For the text-containing cell, return its midpoint in [x, y] coordinate format. 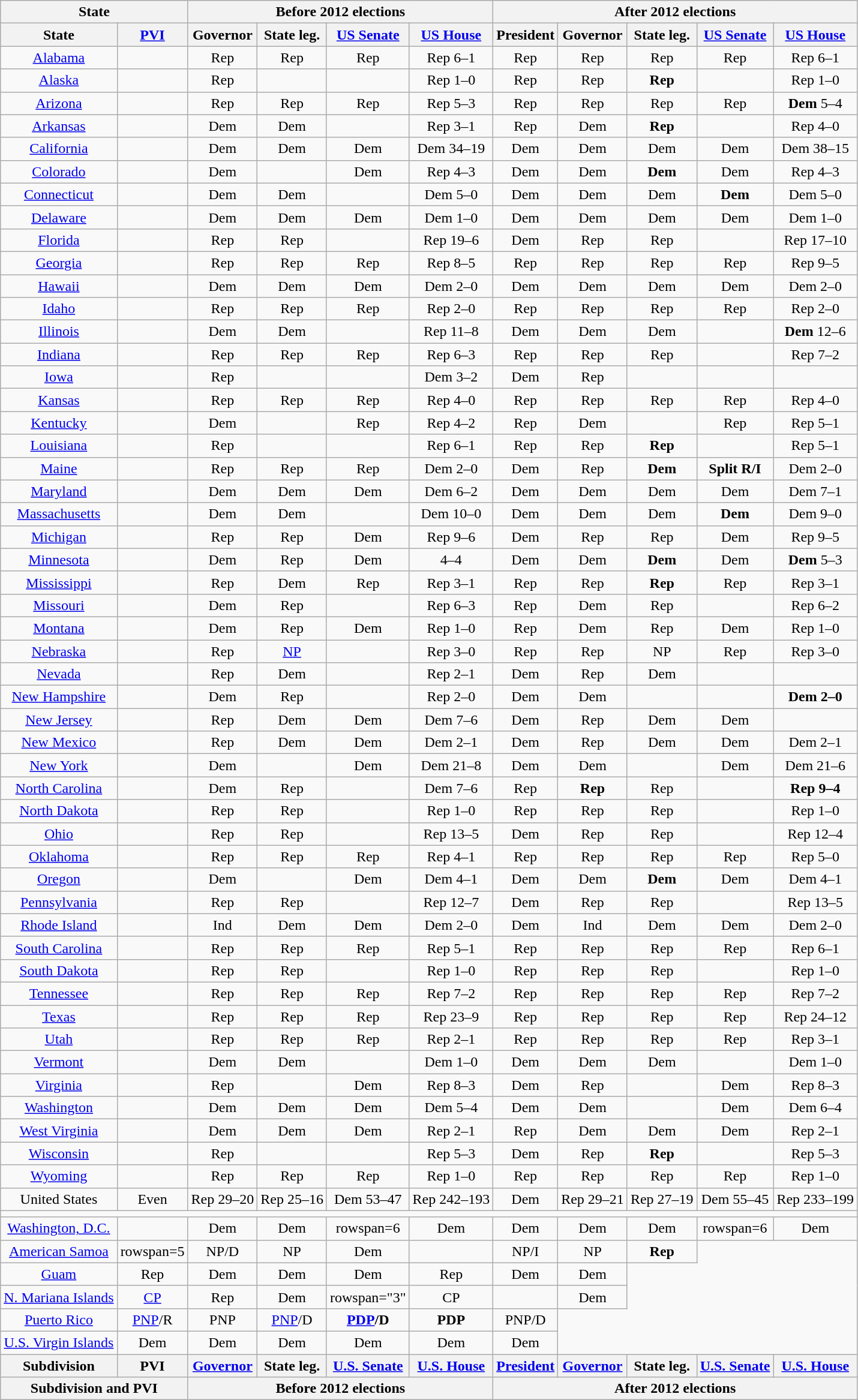
rowspan="3" [368, 1297]
Rep 27–19 [662, 1199]
United States [59, 1199]
Rep 4–1 [451, 857]
Subdivision and PVI [94, 1389]
Hawaii [59, 286]
Wyoming [59, 1176]
New York [59, 765]
Louisiana [59, 446]
Vermont [59, 1062]
Georgia [59, 263]
Montana [59, 628]
Texas [59, 1017]
Minnesota [59, 560]
North Carolina [59, 788]
Connecticut [59, 194]
Dem 5–3 [815, 560]
Nevada [59, 674]
Kansas [59, 400]
Oregon [59, 879]
Colorado [59, 172]
North Dakota [59, 811]
Rep 8–5 [451, 263]
Dem 38–15 [815, 149]
Utah [59, 1040]
Florida [59, 240]
Rep 4–2 [451, 423]
South Carolina [59, 948]
Dem 21–6 [815, 765]
Dem 53–47 [368, 1199]
Rep 29–21 [593, 1199]
Michigan [59, 537]
Rep 12–7 [451, 902]
Oklahoma [59, 857]
Rep 9–6 [451, 537]
Dem 34–19 [451, 149]
Dem 10–0 [451, 514]
New Jersey [59, 720]
Delaware [59, 217]
Alabama [59, 58]
Rep 5–0 [815, 857]
Pennsylvania [59, 902]
Kentucky [59, 423]
New Hampshire [59, 697]
Guam [59, 1274]
N. Mariana Islands [59, 1297]
Rep 242–193 [451, 1199]
Nebraska [59, 651]
Rep 19–6 [451, 240]
West Virginia [59, 1131]
Illinois [59, 332]
Washington [59, 1108]
Rep 29–20 [223, 1199]
Rep 17–10 [815, 240]
Rep 24–12 [815, 1017]
Mississippi [59, 582]
Dem 7–1 [815, 491]
Missouri [59, 605]
Dem 6–2 [451, 491]
Split R/I [735, 468]
Massachusetts [59, 514]
U.S. Virgin Islands [59, 1342]
Rep 11–8 [451, 332]
Rep 9–4 [815, 788]
Puerto Rico [59, 1320]
Subdivision [59, 1366]
Rhode Island [59, 925]
Dem 55–45 [735, 1199]
Rep 233–199 [815, 1199]
Dem 21–8 [451, 765]
Arkansas [59, 126]
Arizona [59, 103]
PDP [451, 1320]
Rep 23–9 [451, 1017]
Iowa [59, 377]
4–4 [451, 560]
Alaska [59, 80]
Maryland [59, 491]
American Samoa [59, 1251]
Dem 6–4 [815, 1108]
South Dakota [59, 971]
Even [152, 1199]
Virginia [59, 1085]
Rep 12–4 [815, 834]
Maine [59, 468]
Dem 9–0 [815, 514]
PDP/D [368, 1320]
Dem 12–6 [815, 332]
PNP [223, 1320]
Dem 3–2 [451, 377]
rowspan=5 [152, 1251]
New Mexico [59, 743]
NP/I [526, 1251]
Idaho [59, 309]
Rep 25–16 [292, 1199]
California [59, 149]
Ohio [59, 834]
Indiana [59, 354]
Wisconsin [59, 1153]
Tennessee [59, 993]
PNP/R [152, 1320]
NP/D [223, 1251]
Rep 6–2 [815, 605]
Washington, D.C. [59, 1228]
